Return [X, Y] of the center of cell containing provided text 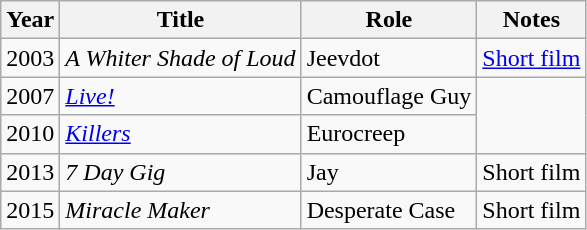
Title [180, 20]
Eurocreep [389, 134]
Killers [180, 134]
Year [30, 20]
2013 [30, 172]
Camouflage Guy [389, 96]
Miracle Maker [180, 210]
Live! [180, 96]
2015 [30, 210]
Notes [532, 20]
2007 [30, 96]
Jay [389, 172]
2003 [30, 58]
Role [389, 20]
Desperate Case [389, 210]
Jeevdot [389, 58]
7 Day Gig [180, 172]
A Whiter Shade of Loud [180, 58]
2010 [30, 134]
